Extract the (x, y) coordinate from the center of the cell holding the provided text.  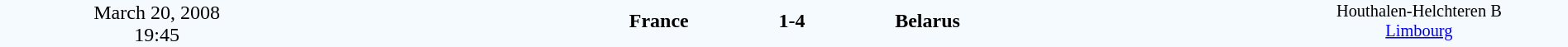
Belarus (1082, 21)
Houthalen-Helchteren BLimbourg (1419, 23)
1-4 (791, 21)
France (501, 21)
March 20, 200819:45 (157, 23)
